Extract the (X, Y) coordinate from the center of the cell holding the provided text.  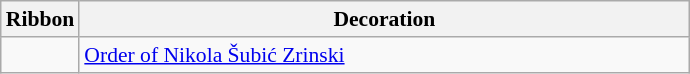
Order of Nikola Šubić Zrinski (384, 55)
Ribbon (40, 19)
Decoration (384, 19)
